Output the (X, Y) coordinate of the center of the cell containing the given text.  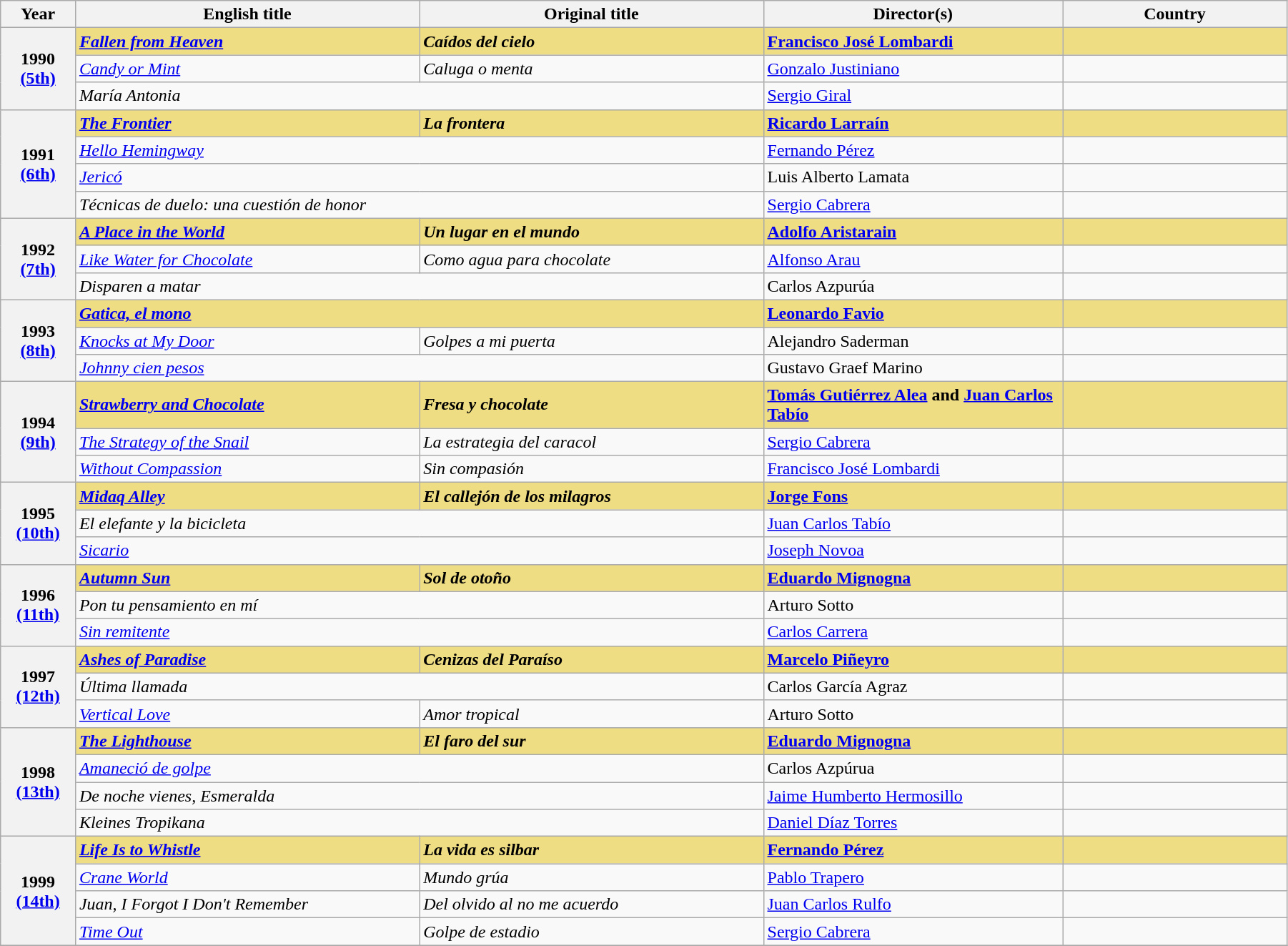
La vida es silbar (592, 850)
Kleines Tropikana (419, 823)
The Frontier (247, 123)
Leonardo Favio (913, 313)
Jaime Humberto Hermosillo (913, 796)
Luis Alberto Lamata (913, 177)
Joseph Novoa (913, 551)
Hello Hemingway (419, 150)
Pon tu pensamiento en mí (419, 605)
El callejón de los milagros (592, 496)
Carlos Azpúrua (913, 768)
1994(9th) (39, 432)
Juan, I Forgot I Don't Remember (247, 905)
Gatica, el mono (419, 313)
Juan Carlos Rulfo (913, 905)
Johnny cien pesos (419, 368)
1992(7th) (39, 259)
1993(8th) (39, 340)
Jorge Fons (913, 496)
Original title (592, 14)
Marcelo Piñeyro (913, 659)
Jericó (419, 177)
Carlos Azpurúa (913, 286)
A Place in the World (247, 232)
Carlos Carrera (913, 632)
Tomás Gutiérrez Alea and Juan Carlos Tabío (913, 405)
Sicario (419, 551)
Ashes of Paradise (247, 659)
Carlos García Agraz (913, 686)
English title (247, 14)
Year (39, 14)
Alfonso Arau (913, 259)
Autumn Sun (247, 578)
Country (1175, 14)
Sergio Giral (913, 96)
Gonzalo Justiniano (913, 69)
Gustavo Graef Marino (913, 368)
1995(10th) (39, 523)
Golpes a mi puerta (592, 341)
1991(6th) (39, 164)
De noche vienes, Esmeralda (419, 796)
Técnicas de duelo: una cuestión de honor (419, 205)
El faro del sur (592, 741)
Ricardo Larraín (913, 123)
Golpe de estadio (592, 932)
Sol de otoño (592, 578)
Candy or Mint (247, 69)
Daniel Díaz Torres (913, 823)
1999(14th) (39, 891)
Midaq Alley (247, 496)
Without Compassion (247, 469)
Disparen a matar (419, 286)
Fresa y chocolate (592, 405)
Strawberry and Chocolate (247, 405)
Cenizas del Paraíso (592, 659)
Adolfo Aristarain (913, 232)
1997(12th) (39, 686)
Un lugar en el mundo (592, 232)
Fallen from Heaven (247, 41)
Sin remitente (419, 632)
Caluga o menta (592, 69)
María Antonia (419, 96)
Amor tropical (592, 714)
Última llamada (419, 686)
El elefante y la bicicleta (419, 523)
1998(13th) (39, 782)
Like Water for Chocolate (247, 259)
1996(11th) (39, 605)
La frontera (592, 123)
Del olvido al no me acuerdo (592, 905)
Caídos del cielo (592, 41)
Time Out (247, 932)
Knocks at My Door (247, 341)
Alejandro Saderman (913, 341)
Pablo Trapero (913, 877)
The Strategy of the Snail (247, 442)
Sin compasión (592, 469)
1990(5th) (39, 69)
Juan Carlos Tabío (913, 523)
Como agua para chocolate (592, 259)
Life Is to Whistle (247, 850)
Vertical Love (247, 714)
Director(s) (913, 14)
Mundo grúa (592, 877)
Crane World (247, 877)
The Lighthouse (247, 741)
La estrategia del caracol (592, 442)
Amaneció de golpe (419, 768)
